Find where the given text appears and provide that cell's center as [x, y] coordinate. 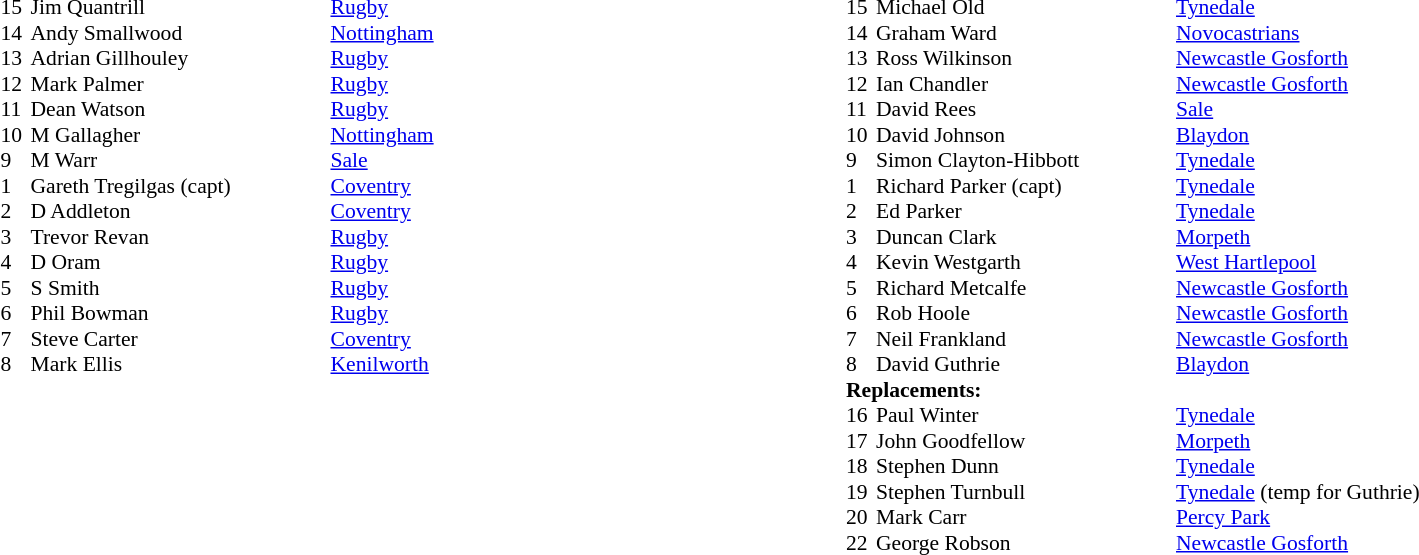
Graham Ward [1026, 33]
18 [861, 467]
David Guthrie [1026, 365]
Stephen Turnbull [1026, 492]
Phil Bowman [180, 313]
D Oram [180, 263]
M Gallagher [180, 135]
M Warr [180, 161]
Simon Clayton-Hibbott [1026, 161]
20 [861, 517]
S Smith [180, 288]
Gareth Tregilgas (capt) [180, 186]
Mark Ellis [180, 365]
Kenilworth [382, 365]
David Johnson [1026, 135]
Duncan Clark [1026, 237]
16 [861, 415]
19 [861, 492]
Dean Watson [180, 109]
Rob Hoole [1026, 313]
Trevor Revan [180, 237]
Steve Carter [180, 339]
Neil Frankland [1026, 339]
Mark Palmer [180, 84]
Ross Wilkinson [1026, 59]
Paul Winter [1026, 415]
Mark Carr [1026, 517]
Richard Metcalfe [1026, 288]
Adrian Gillhouley [180, 59]
17 [861, 441]
Kevin Westgarth [1026, 263]
Ed Parker [1026, 211]
Richard Parker (capt) [1026, 186]
D Addleton [180, 211]
Ian Chandler [1026, 84]
Sale [382, 161]
Stephen Dunn [1026, 467]
John Goodfellow [1026, 441]
Andy Smallwood [180, 33]
David Rees [1026, 109]
